For the text-containing cell, return its midpoint in [X, Y] coordinate format. 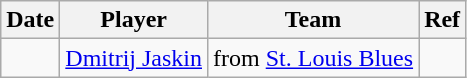
Dmitrij Jaskin [134, 58]
from St. Louis Blues [314, 58]
Ref [442, 20]
Team [314, 20]
Player [134, 20]
Date [30, 20]
